Scan for the cell matching the given text and deliver its [X, Y] coordinate at center. 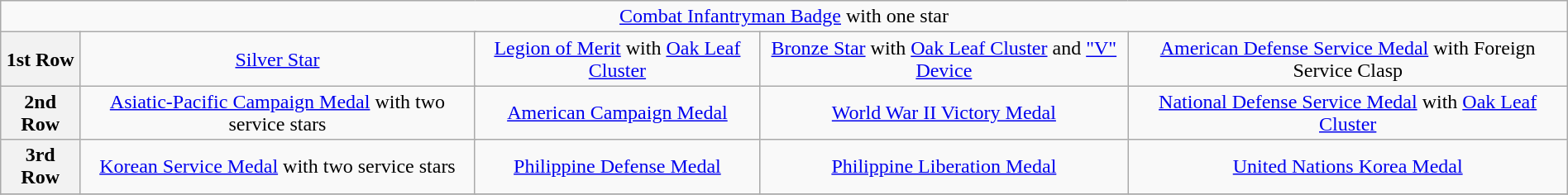
World War II Victory Medal [944, 112]
2nd Row [41, 112]
United Nations Korea Medal [1348, 167]
Legion of Merit with Oak Leaf Cluster [617, 59]
American Campaign Medal [617, 112]
Bronze Star with Oak Leaf Cluster and "V" Device [944, 59]
Philippine Defense Medal [617, 167]
Silver Star [278, 59]
1st Row [41, 59]
Combat Infantryman Badge with one star [784, 17]
National Defense Service Medal with Oak Leaf Cluster [1348, 112]
3rd Row [41, 167]
Korean Service Medal with two service stars [278, 167]
Asiatic-Pacific Campaign Medal with two service stars [278, 112]
American Defense Service Medal with Foreign Service Clasp [1348, 59]
Philippine Liberation Medal [944, 167]
